Return [x, y] of the center of cell containing provided text 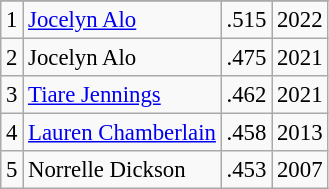
4 [12, 133]
3 [12, 95]
.515 [246, 20]
.475 [246, 58]
.453 [246, 170]
.458 [246, 133]
.462 [246, 95]
Lauren Chamberlain [122, 133]
1 [12, 20]
2013 [300, 133]
5 [12, 170]
2022 [300, 20]
2007 [300, 170]
2 [12, 58]
Tiare Jennings [122, 95]
Norrelle Dickson [122, 170]
